Identify which cell holds the provided text, then report its [X, Y] central coordinate. 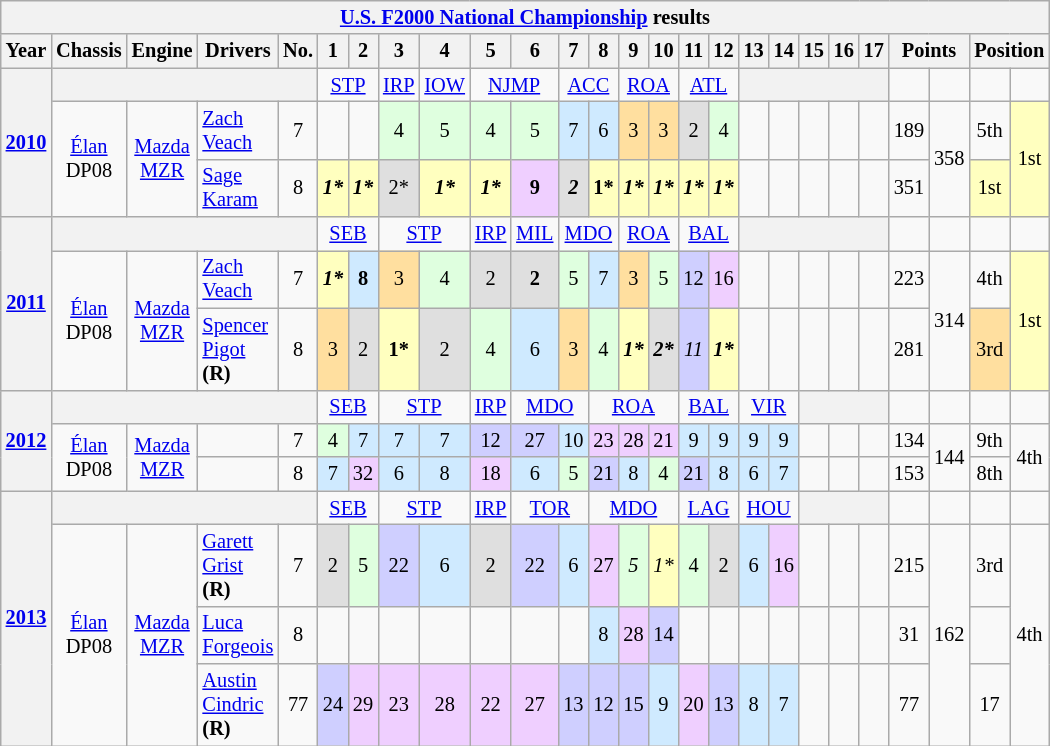
189 [909, 130]
Position [1009, 51]
Drivers [238, 51]
NJMP [514, 85]
31 [909, 635]
1 [333, 51]
351 [909, 188]
24 [333, 705]
8th [990, 474]
358 [949, 158]
314 [949, 320]
Spencer Pigot (R) [238, 349]
144 [949, 456]
Chassis [88, 51]
32 [363, 474]
No. [298, 51]
ATL [708, 85]
TOR [550, 508]
U.S. F2000 National Championship results [525, 17]
134 [909, 440]
29 [363, 705]
IOW [444, 85]
Points [929, 51]
Sage Karam [238, 188]
ACC [588, 85]
LAG [708, 508]
Engine [162, 51]
5th [990, 130]
VIR [769, 407]
HOU [769, 508]
Luca Forgeois [238, 635]
2012 [26, 440]
215 [909, 565]
20 [693, 705]
162 [949, 634]
223 [909, 279]
2011 [26, 304]
Year [26, 51]
MIL [534, 234]
18 [490, 474]
Austin Cindric (R) [238, 705]
2013 [26, 618]
2010 [26, 142]
9th [990, 440]
281 [909, 349]
153 [909, 474]
Garett Grist (R) [238, 565]
